Find where the given text appears and provide that cell's center as (x, y) coordinate. 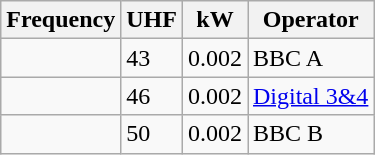
46 (152, 96)
BBC B (311, 134)
UHF (152, 20)
Frequency (61, 20)
kW (214, 20)
50 (152, 134)
Digital 3&4 (311, 96)
Operator (311, 20)
43 (152, 58)
BBC A (311, 58)
